From the cell containing the given text, extract its center point as [X, Y] coordinate. 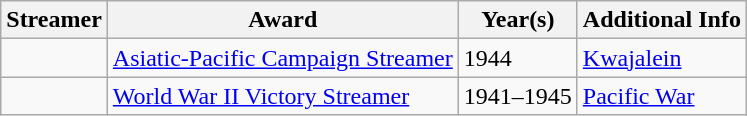
Year(s) [518, 20]
Pacific War [662, 96]
1941–1945 [518, 96]
Award [282, 20]
Kwajalein [662, 58]
Additional Info [662, 20]
Streamer [54, 20]
1944 [518, 58]
World War II Victory Streamer [282, 96]
Asiatic-Pacific Campaign Streamer [282, 58]
